Search for the cell housing the specified text and yield its (X, Y) center coordinate. 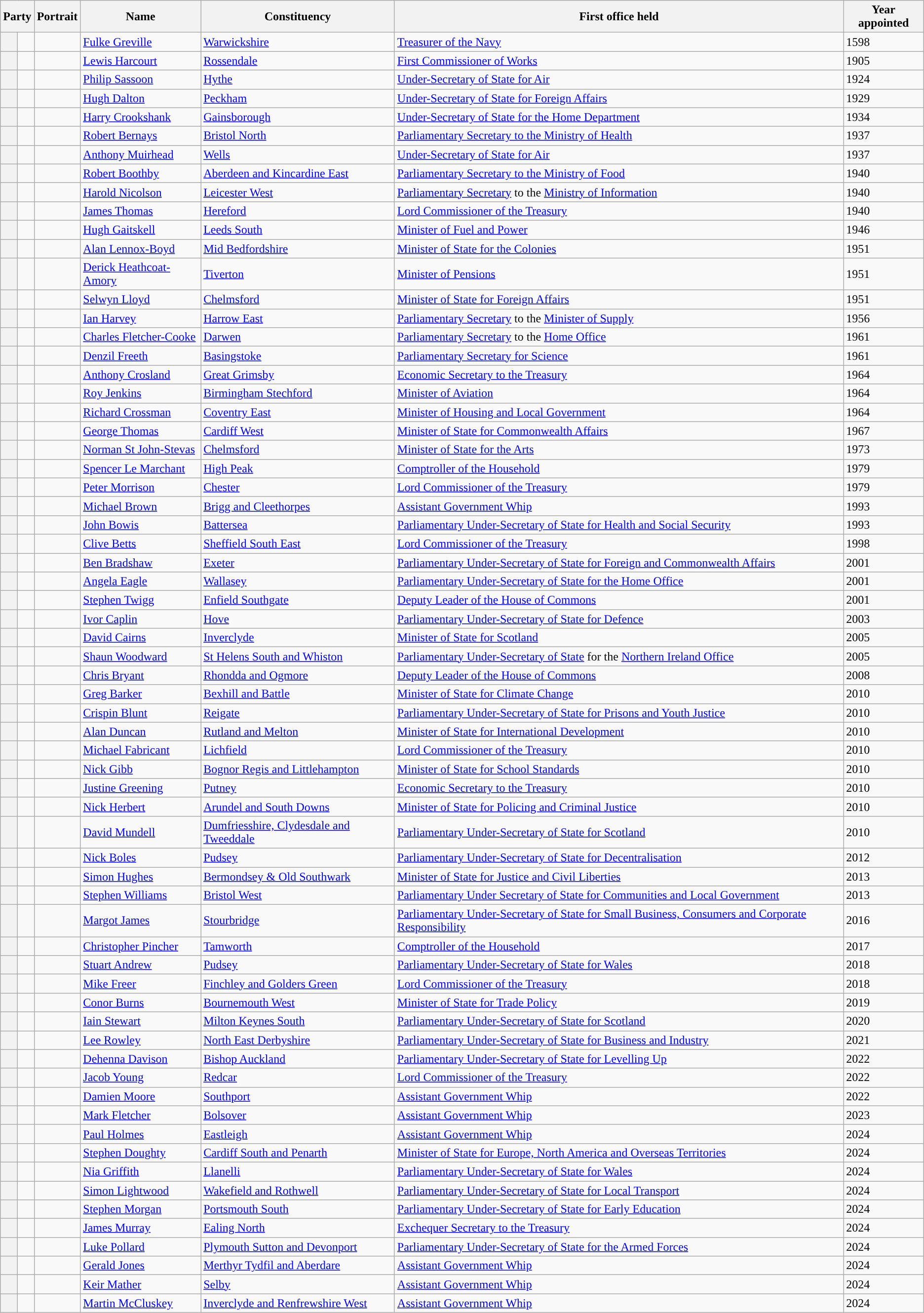
Parliamentary Secretary to the Ministry of Health (619, 136)
Philip Sassoon (141, 79)
Parliamentary Under-Secretary of State for the Armed Forces (619, 1247)
Hugh Dalton (141, 98)
First office held (619, 17)
Rhondda and Ogmore (298, 675)
Minister of State for School Standards (619, 769)
2019 (884, 1003)
First Commissioner of Works (619, 61)
Parliamentary Secretary for Science (619, 356)
Gerald Jones (141, 1266)
1967 (884, 431)
Bexhill and Battle (298, 694)
Aberdeen and Kincardine East (298, 173)
Crispin Blunt (141, 713)
Llanelli (298, 1171)
Richard Crossman (141, 412)
Angela Eagle (141, 581)
Stephen Morgan (141, 1209)
Minister of State for Commonwealth Affairs (619, 431)
Ian Harvey (141, 318)
Selby (298, 1284)
Christopher Pincher (141, 946)
Nick Herbert (141, 807)
Stuart Andrew (141, 965)
Ben Bradshaw (141, 562)
1929 (884, 98)
Nick Boles (141, 857)
Wakefield and Rothwell (298, 1190)
Michael Fabricant (141, 750)
Iain Stewart (141, 1021)
Minister of State for Justice and Civil Liberties (619, 876)
Stephen Doughty (141, 1153)
Parliamentary Secretary to the Minister of Supply (619, 318)
James Thomas (141, 211)
Minister of State for Foreign Affairs (619, 300)
Parliamentary Under-Secretary of State for Small Business, Consumers and Corporate Responsibility (619, 921)
Luke Pollard (141, 1247)
Cardiff South and Penarth (298, 1153)
Cardiff West (298, 431)
Eastleigh (298, 1134)
Portsmouth South (298, 1209)
Rutland and Melton (298, 732)
Sheffield South East (298, 543)
Simon Hughes (141, 876)
Minister of State for the Arts (619, 450)
Fulke Greville (141, 42)
Harold Nicolson (141, 192)
Mid Bedfordshire (298, 248)
Parliamentary Under-Secretary of State for Foreign and Commonwealth Affairs (619, 562)
Anthony Crosland (141, 375)
Anthony Muirhead (141, 154)
David Mundell (141, 832)
Minister of Pensions (619, 274)
1956 (884, 318)
1973 (884, 450)
Tamworth (298, 946)
Brigg and Cleethorpes (298, 506)
Lichfield (298, 750)
1946 (884, 230)
Coventry East (298, 412)
Parliamentary Under-Secretary of State for Health and Social Security (619, 525)
Chester (298, 487)
Minister of Fuel and Power (619, 230)
Arundel and South Downs (298, 807)
Basingstoke (298, 356)
Portrait (57, 17)
Birmingham Stechford (298, 393)
Selwyn Lloyd (141, 300)
Warwickshire (298, 42)
Harrow East (298, 318)
1924 (884, 79)
Robert Boothby (141, 173)
Peckham (298, 98)
Hove (298, 619)
Justine Greening (141, 788)
Southport (298, 1096)
Peter Morrison (141, 487)
Plymouth Sutton and Devonport (298, 1247)
Treasurer of the Navy (619, 42)
1598 (884, 42)
Chris Bryant (141, 675)
Putney (298, 788)
Parliamentary Under-Secretary of State for Business and Industry (619, 1040)
Greg Barker (141, 694)
Minister of State for Scotland (619, 638)
Minister of Housing and Local Government (619, 412)
Keir Mather (141, 1284)
Derick Heathcoat-Amory (141, 274)
George Thomas (141, 431)
John Bowis (141, 525)
Bristol North (298, 136)
Great Grimsby (298, 375)
Parliamentary Under-Secretary of State for Decentralisation (619, 857)
Michael Brown (141, 506)
Minister of State for Climate Change (619, 694)
Roy Jenkins (141, 393)
Parliamentary Under-Secretary of State for the Home Office (619, 581)
Minister of State for International Development (619, 732)
Parliamentary Secretary to the Ministry of Information (619, 192)
Bristol West (298, 895)
2020 (884, 1021)
Bolsover (298, 1115)
2003 (884, 619)
1998 (884, 543)
Parliamentary Under-Secretary of State for Early Education (619, 1209)
Minister of State for Policing and Criminal Justice (619, 807)
Name (141, 17)
Party (17, 17)
Stephen Williams (141, 895)
Parliamentary Under-Secretary of State for Local Transport (619, 1190)
2008 (884, 675)
1905 (884, 61)
Bishop Auckland (298, 1059)
Stephen Twigg (141, 600)
Parliamentary Under-Secretary of State for Prisons and Youth Justice (619, 713)
Parliamentary Secretary to the Ministry of Food (619, 173)
Paul Holmes (141, 1134)
Tiverton (298, 274)
Constituency (298, 17)
Under-Secretary of State for Foreign Affairs (619, 98)
Ealing North (298, 1228)
Bermondsey & Old Southwark (298, 876)
Parliamentary Under-Secretary of State for Levelling Up (619, 1059)
Lewis Harcourt (141, 61)
Margot James (141, 921)
2023 (884, 1115)
Reigate (298, 713)
Redcar (298, 1078)
Alan Duncan (141, 732)
Robert Bernays (141, 136)
Leicester West (298, 192)
Enfield Southgate (298, 600)
Alan Lennox-Boyd (141, 248)
Merthyr Tydfil and Aberdare (298, 1266)
Gainsborough (298, 117)
Hereford (298, 211)
Finchley and Golders Green (298, 984)
Hythe (298, 79)
Parliamentary Under Secretary of State for Communities and Local Government (619, 895)
North East Derbyshire (298, 1040)
Year appointed (884, 17)
Milton Keynes South (298, 1021)
Charles Fletcher-Cooke (141, 337)
Parliamentary Under-Secretary of State for Defence (619, 619)
2017 (884, 946)
Nick Gibb (141, 769)
Under-Secretary of State for the Home Department (619, 117)
Lee Rowley (141, 1040)
2012 (884, 857)
2016 (884, 921)
Wells (298, 154)
Inverclyde (298, 638)
Nia Griffith (141, 1171)
Ivor Caplin (141, 619)
Norman St John-Stevas (141, 450)
Darwen (298, 337)
Battersea (298, 525)
Simon Lightwood (141, 1190)
Rossendale (298, 61)
Mike Freer (141, 984)
Leeds South (298, 230)
Bournemouth West (298, 1003)
Bognor Regis and Littlehampton (298, 769)
Exchequer Secretary to the Treasury (619, 1228)
Dehenna Davison (141, 1059)
Shaun Woodward (141, 656)
Harry Crookshank (141, 117)
Denzil Freeth (141, 356)
Exeter (298, 562)
Minister of State for the Colonies (619, 248)
Wallasey (298, 581)
Stourbridge (298, 921)
1934 (884, 117)
Hugh Gaitskell (141, 230)
Parliamentary Secretary to the Home Office (619, 337)
Dumfriesshire, Clydesdale and Tweeddale (298, 832)
Minister of Aviation (619, 393)
Martin McCluskey (141, 1303)
2021 (884, 1040)
Parliamentary Under-Secretary of State for the Northern Ireland Office (619, 656)
St Helens South and Whiston (298, 656)
David Cairns (141, 638)
Conor Burns (141, 1003)
Clive Betts (141, 543)
James Murray (141, 1228)
Mark Fletcher (141, 1115)
Spencer Le Marchant (141, 468)
Damien Moore (141, 1096)
Minister of State for Europe, North America and Overseas Territories (619, 1153)
High Peak (298, 468)
Inverclyde and Renfrewshire West (298, 1303)
Minister of State for Trade Policy (619, 1003)
Jacob Young (141, 1078)
